Identify which cell holds the provided text, then report its (X, Y) central coordinate. 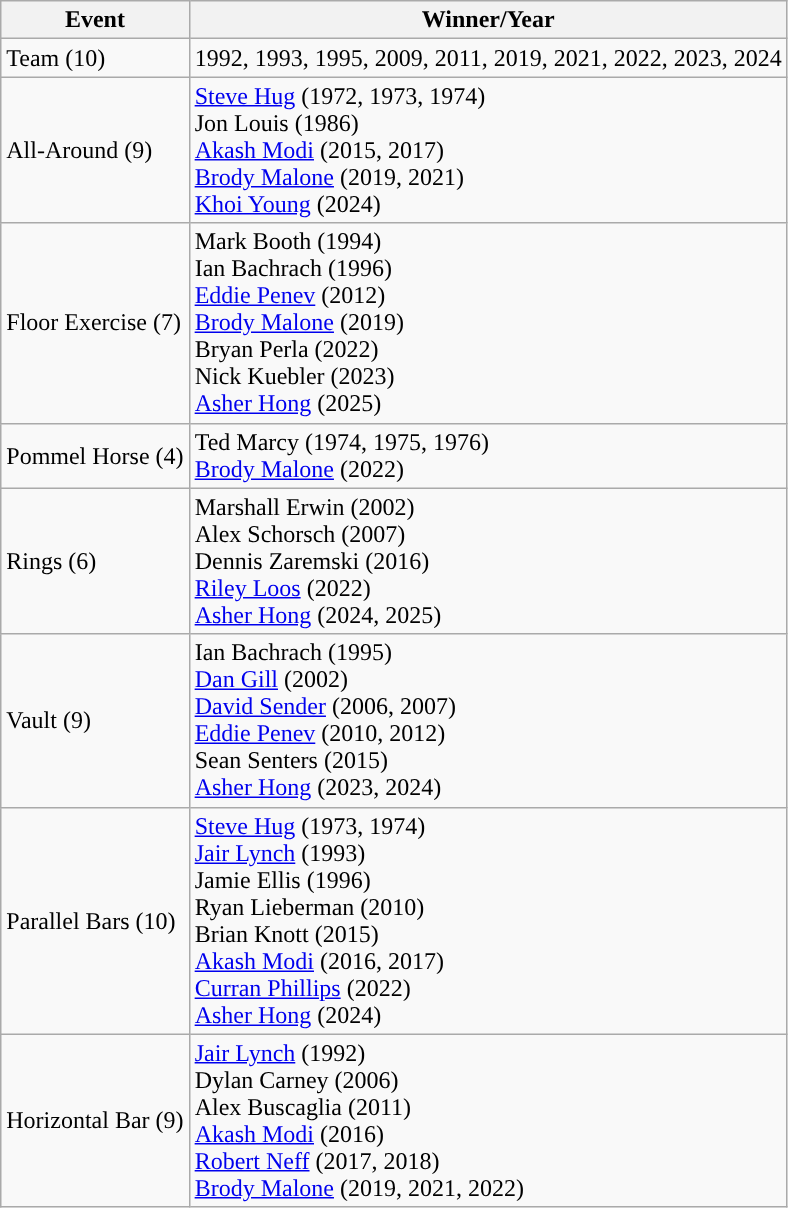
1992, 1993, 1995, 2009, 2011, 2019, 2021, 2022, 2023, 2024 (488, 58)
Rings (6) (95, 561)
Horizontal Bar (9) (95, 1120)
Jair Lynch (1992)Dylan Carney (2006)Alex Buscaglia (2011)Akash Modi (2016)Robert Neff (2017, 2018)Brody Malone (2019, 2021, 2022) (488, 1120)
Marshall Erwin (2002)Alex Schorsch (2007)Dennis Zaremski (2016)Riley Loos (2022)Asher Hong (2024, 2025) (488, 561)
Parallel Bars (10) (95, 920)
Vault (9) (95, 720)
Steve Hug (1972, 1973, 1974)Jon Louis (1986)Akash Modi (2015, 2017)Brody Malone (2019, 2021)Khoi Young (2024) (488, 150)
Ted Marcy (1974, 1975, 1976)Brody Malone (2022) (488, 456)
Floor Exercise (7) (95, 323)
Team (10) (95, 58)
Mark Booth (1994)Ian Bachrach (1996)Eddie Penev (2012)Brody Malone (2019)Bryan Perla (2022)Nick Kuebler (2023)Asher Hong (2025) (488, 323)
Event (95, 20)
Ian Bachrach (1995)Dan Gill (2002)David Sender (2006, 2007)Eddie Penev (2010, 2012)Sean Senters (2015)Asher Hong (2023, 2024) (488, 720)
Pommel Horse (4) (95, 456)
Winner/Year (488, 20)
All-Around (9) (95, 150)
